Return the (x, y) coordinate for the center point of the cell that contains the specified text.  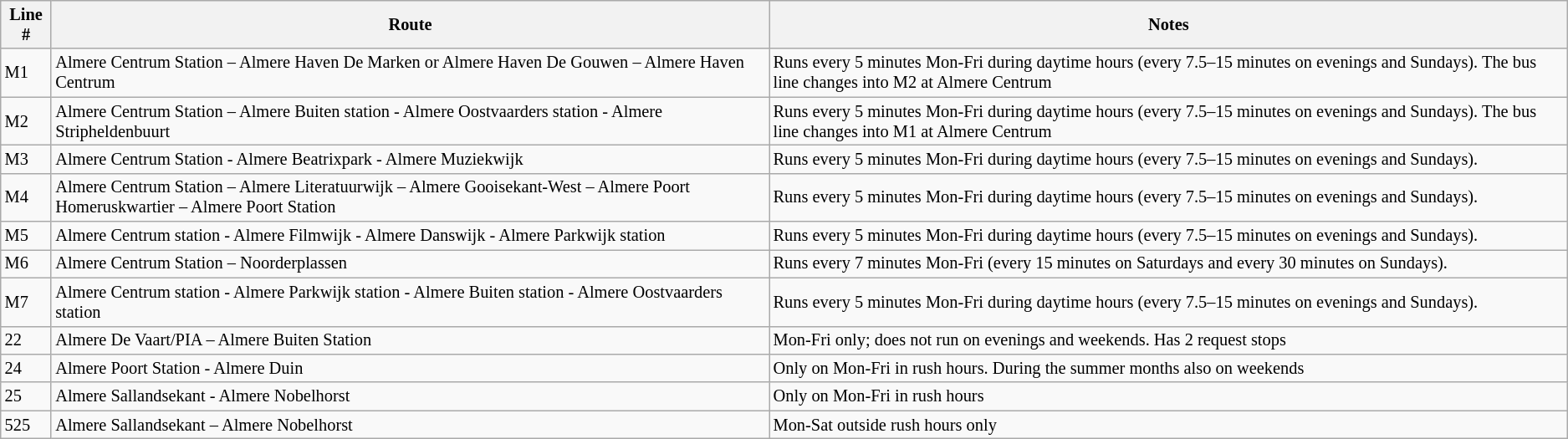
Notes (1169, 24)
525 (27, 425)
M2 (27, 121)
Only on Mon-Fri in rush hours (1169, 396)
Almere Centrum Station – Almere Buiten station - Almere Oostvaarders station - Almere Stripheldenbuurt (410, 121)
Almere Sallandsekant - Almere Nobelhorst (410, 396)
M1 (27, 73)
Almere Centrum Station – Noorderplassen (410, 263)
Almere Centrum station - Almere Parkwijk station - Almere Buiten station - Almere Oostvaarders station (410, 302)
Only on Mon-Fri in rush hours. During the summer months also on weekends (1169, 368)
M4 (27, 197)
Almere Centrum station - Almere Filmwijk - Almere Danswijk - Almere Parkwijk station (410, 236)
M7 (27, 302)
Route (410, 24)
Mon-Fri only; does not run on evenings and weekends. Has 2 request stops (1169, 340)
25 (27, 396)
M6 (27, 263)
Runs every 5 minutes Mon-Fri during daytime hours (every 7.5–15 minutes on evenings and Sundays). The bus line changes into M1 at Almere Centrum (1169, 121)
Almere Centrum Station – Almere Literatuurwijk – Almere Gooisekant-West – Almere Poort Homeruskwartier – Almere Poort Station (410, 197)
24 (27, 368)
Runs every 5 minutes Mon-Fri during daytime hours (every 7.5–15 minutes on evenings and Sundays). The bus line changes into M2 at Almere Centrum (1169, 73)
Almere De Vaart/PIA – Almere Buiten Station (410, 340)
Almere Centrum Station – Almere Haven De Marken or Almere Haven De Gouwen – Almere Haven Centrum (410, 73)
Runs every 7 minutes Mon-Fri (every 15 minutes on Saturdays and every 30 minutes on Sundays). (1169, 263)
22 (27, 340)
M3 (27, 159)
Line # (27, 24)
Mon-Sat outside rush hours only (1169, 425)
Almere Sallandsekant – Almere Nobelhorst (410, 425)
Almere Poort Station - Almere Duin (410, 368)
M5 (27, 236)
Almere Centrum Station - Almere Beatrixpark - Almere Muziekwijk (410, 159)
